Extract the (x, y) coordinate from the center of the cell holding the provided text.  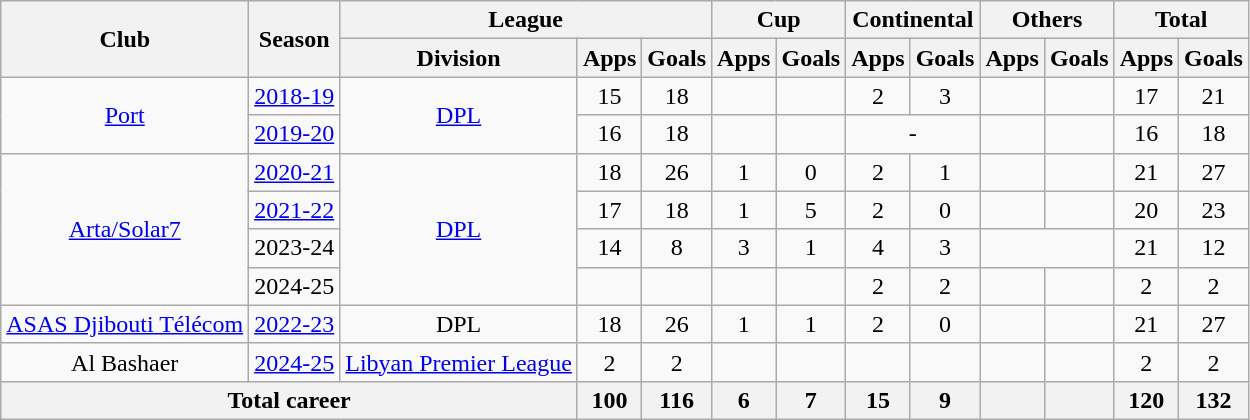
Total (1181, 20)
9 (945, 400)
Continental (913, 20)
2023-24 (294, 248)
Total career (290, 400)
2022-23 (294, 324)
5 (811, 210)
Al Bashaer (125, 362)
120 (1146, 400)
Division (459, 58)
7 (811, 400)
Season (294, 39)
6 (744, 400)
Cup (779, 20)
2018-19 (294, 96)
Port (125, 115)
23 (1214, 210)
2020-21 (294, 172)
20 (1146, 210)
Libyan Premier League (459, 362)
Arta/Solar7 (125, 229)
132 (1214, 400)
116 (677, 400)
12 (1214, 248)
Club (125, 39)
8 (677, 248)
14 (609, 248)
100 (609, 400)
Others (1047, 20)
4 (878, 248)
2021-22 (294, 210)
2019-20 (294, 134)
ASAS Djibouti Télécom (125, 324)
- (913, 134)
League (526, 20)
